Search for the cell housing the specified text and yield its (x, y) center coordinate. 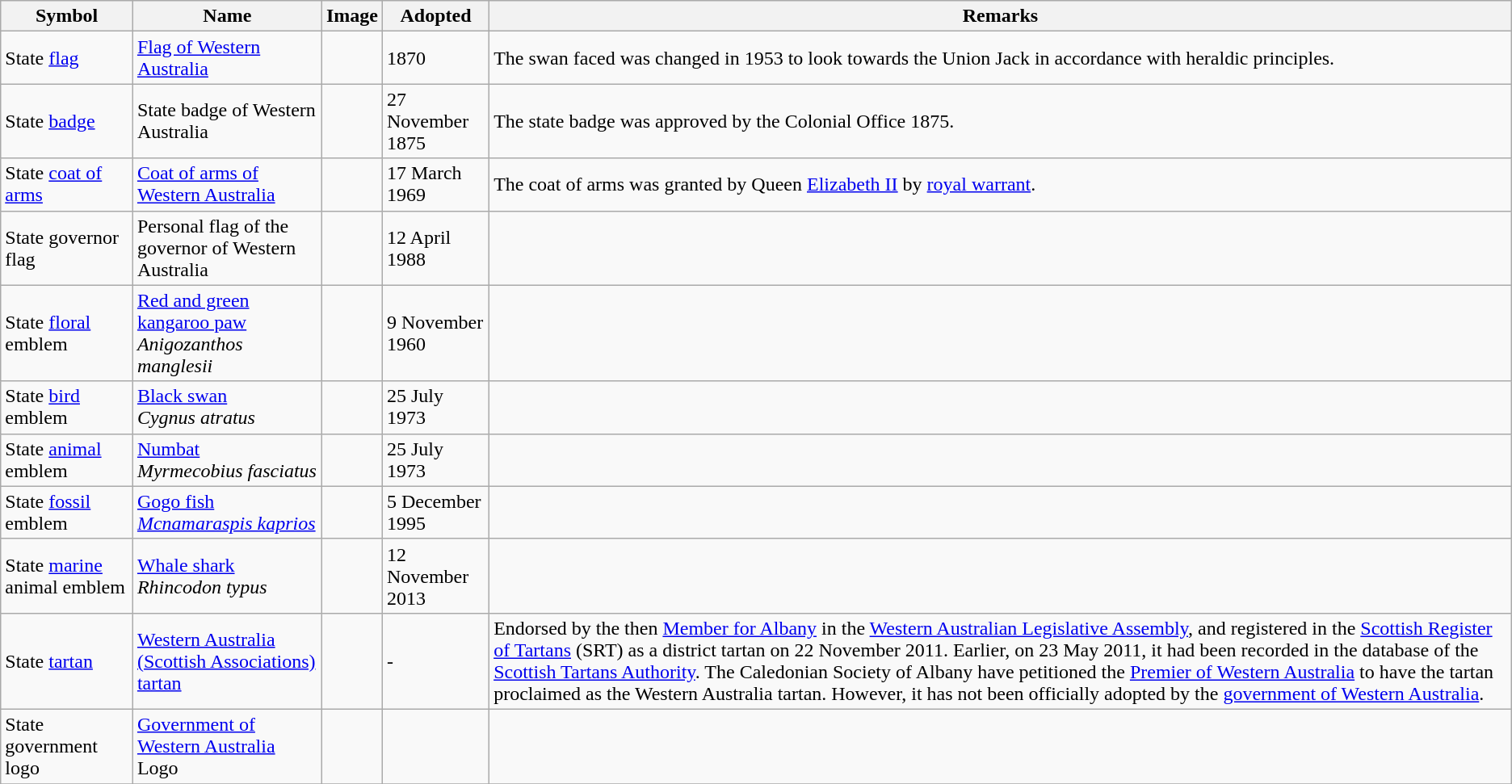
State bird emblem (67, 407)
Remarks (1001, 16)
Black swanCygnus atratus (227, 407)
State badge (67, 121)
Government of Western Australia Logo (227, 746)
5 December 1995 (435, 512)
Adopted (435, 16)
Personal flag of the governor of Western Australia (227, 248)
State fossil emblem (67, 512)
Western Australia (Scottish Associations) tartan (227, 660)
State flag (67, 58)
State marine animal emblem (67, 576)
The swan faced was changed in 1953 to look towards the Union Jack in accordance with heraldic principles. (1001, 58)
State tartan (67, 660)
Image (352, 16)
Coat of arms of Western Australia (227, 184)
Whale sharkRhincodon typus (227, 576)
The state badge was approved by the Colonial Office 1875. (1001, 121)
12 April 1988 (435, 248)
State coat of arms (67, 184)
State animal emblem (67, 460)
9 November 1960 (435, 333)
27 November 1875 (435, 121)
The coat of arms was granted by Queen Elizabeth II by royal warrant. (1001, 184)
State floral emblem (67, 333)
1870 (435, 58)
Symbol (67, 16)
State badge of Western Australia (227, 121)
- (435, 660)
Red and green kangaroo paw Anigozanthos manglesii (227, 333)
12 November 2013 (435, 576)
State government logo (67, 746)
17 March 1969 (435, 184)
NumbatMyrmecobius fasciatus (227, 460)
Name (227, 16)
Gogo fishMcnamaraspis kaprios (227, 512)
Flag of Western Australia (227, 58)
State governor flag (67, 248)
